Search for the cell housing the specified text and yield its (x, y) center coordinate. 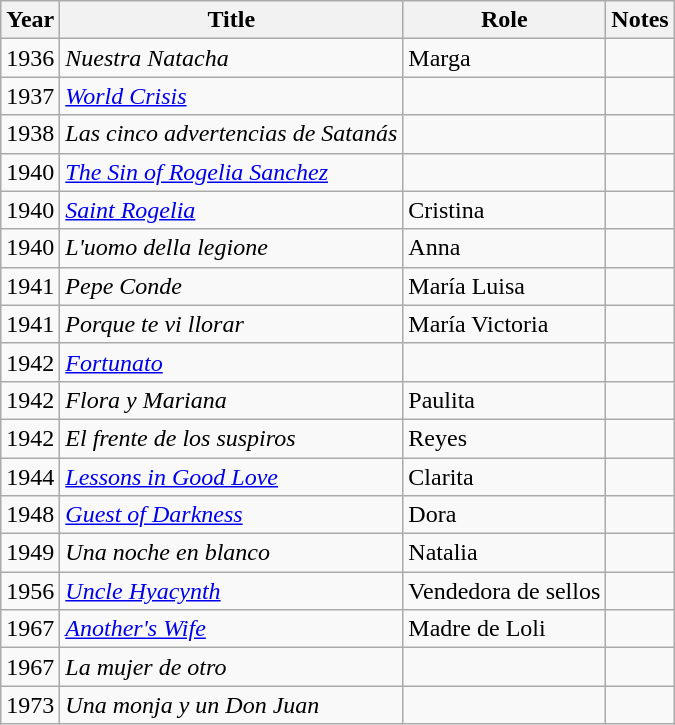
Madre de Loli (504, 629)
María Luisa (504, 286)
Uncle Hyacynth (232, 591)
Saint Rogelia (232, 210)
Guest of Darkness (232, 515)
Pepe Conde (232, 286)
Porque te vi llorar (232, 324)
Marga (504, 58)
1956 (30, 591)
Lessons in Good Love (232, 477)
Dora (504, 515)
Las cinco advertencias de Satanás (232, 134)
1949 (30, 553)
Una monja y un Don Juan (232, 705)
L'uomo della legione (232, 248)
Cristina (504, 210)
The Sin of Rogelia Sanchez (232, 172)
1944 (30, 477)
El frente de los suspiros (232, 438)
Year (30, 20)
Una noche en blanco (232, 553)
Another's Wife (232, 629)
Reyes (504, 438)
Flora y Mariana (232, 400)
World Crisis (232, 96)
1948 (30, 515)
Clarita (504, 477)
1973 (30, 705)
Title (232, 20)
Anna (504, 248)
La mujer de otro (232, 667)
Role (504, 20)
1936 (30, 58)
1938 (30, 134)
Paulita (504, 400)
Fortunato (232, 362)
Notes (640, 20)
Vendedora de sellos (504, 591)
María Victoria (504, 324)
Nuestra Natacha (232, 58)
1937 (30, 96)
Natalia (504, 553)
